Find where the given text appears and provide that cell's center as [x, y] coordinate. 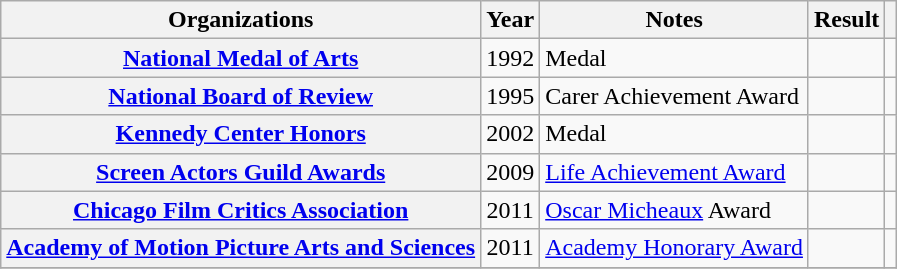
Year [510, 20]
Notes [674, 20]
Academy Honorary Award [674, 248]
Kennedy Center Honors [241, 134]
Academy of Motion Picture Arts and Sciences [241, 248]
Organizations [241, 20]
Oscar Micheaux Award [674, 210]
Result [846, 20]
2009 [510, 172]
Screen Actors Guild Awards [241, 172]
Carer Achievement Award [674, 96]
1995 [510, 96]
Chicago Film Critics Association [241, 210]
National Medal of Arts [241, 58]
2002 [510, 134]
1992 [510, 58]
Life Achievement Award [674, 172]
National Board of Review [241, 96]
